From the cell containing the given text, extract its center point as (X, Y) coordinate. 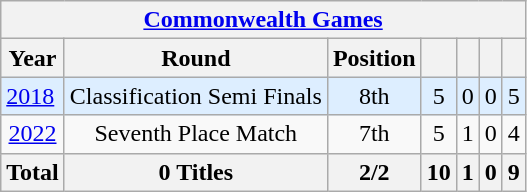
9 (514, 172)
0 Titles (196, 172)
Seventh Place Match (196, 134)
2018 (33, 96)
4 (514, 134)
Round (196, 58)
Total (33, 172)
Classification Semi Finals (196, 96)
Year (33, 58)
Position (374, 58)
2/2 (374, 172)
8th (374, 96)
7th (374, 134)
2022 (33, 134)
Commonwealth Games (264, 20)
10 (438, 172)
